Return [X, Y] of the center of cell containing provided text 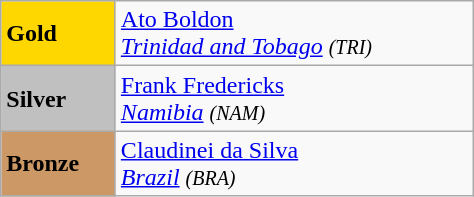
Ato BoldonTrinidad and Tobago (TRI) [294, 34]
Frank FredericksNamibia (NAM) [294, 98]
Gold [58, 34]
Silver [58, 98]
Bronze [58, 164]
Claudinei da SilvaBrazil (BRA) [294, 164]
